Scan for the cell matching the given text and deliver its [X, Y] coordinate at center. 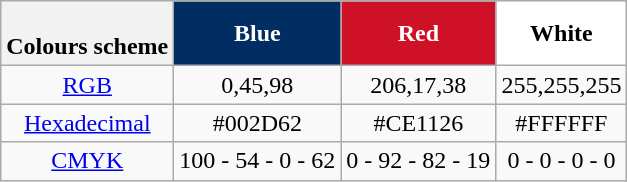
#CE1126 [418, 123]
#FFFFFF [562, 123]
0 - 0 - 0 - 0 [562, 161]
RGB [88, 85]
255,255,255 [562, 85]
CMYK [88, 161]
Colours scheme [88, 34]
Blue [258, 34]
0 - 92 - 82 - 19 [418, 161]
100 - 54 - 0 - 62 [258, 161]
Hexadecimal [88, 123]
206,17,38 [418, 85]
0,45,98 [258, 85]
Red [418, 34]
#002D62 [258, 123]
White [562, 34]
